Capture the cell that displays the provided text and extract its (x, y) central coordinate. 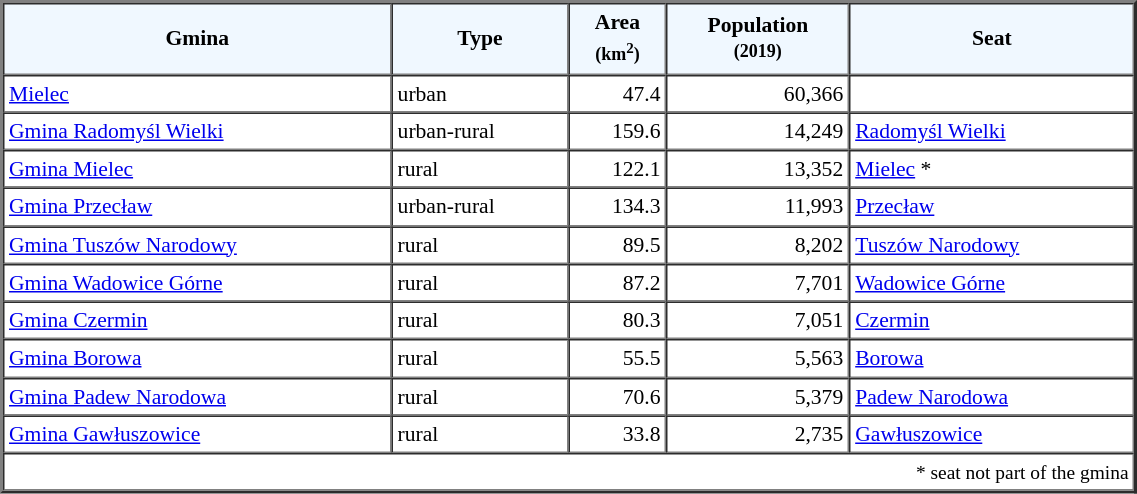
Seat (992, 38)
7,701 (758, 283)
11,993 (758, 207)
Gmina Tuszów Narodowy (198, 245)
Gmina Czermin (198, 321)
2,735 (758, 434)
Gmina Borowa (198, 359)
134.3 (617, 207)
5,379 (758, 396)
Padew Narodowa (992, 396)
122.1 (617, 169)
urban (480, 93)
Population(2019) (758, 38)
Mielec (198, 93)
Gmina Wadowice Górne (198, 283)
89.5 (617, 245)
80.3 (617, 321)
Mielec * (992, 169)
Type (480, 38)
Area(km2) (617, 38)
Gmina (198, 38)
* seat not part of the gmina (569, 472)
Radomyśl Wielki (992, 131)
Borowa (992, 359)
87.2 (617, 283)
33.8 (617, 434)
55.5 (617, 359)
Gmina Radomyśl Wielki (198, 131)
Gawłuszowice (992, 434)
Gmina Przecław (198, 207)
70.6 (617, 396)
13,352 (758, 169)
7,051 (758, 321)
Przecław (992, 207)
5,563 (758, 359)
Gmina Gawłuszowice (198, 434)
60,366 (758, 93)
14,249 (758, 131)
Tuszów Narodowy (992, 245)
Wadowice Górne (992, 283)
47.4 (617, 93)
Czermin (992, 321)
Gmina Padew Narodowa (198, 396)
159.6 (617, 131)
Gmina Mielec (198, 169)
8,202 (758, 245)
